Output the (X, Y) coordinate of the center of the cell containing the given text.  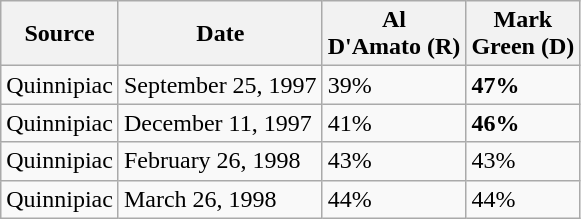
AlD'Amato (R) (394, 34)
46% (523, 123)
Source (60, 34)
February 26, 1998 (220, 161)
March 26, 1998 (220, 199)
September 25, 1997 (220, 85)
MarkGreen (D) (523, 34)
December 11, 1997 (220, 123)
39% (394, 85)
47% (523, 85)
41% (394, 123)
Date (220, 34)
